Capture the cell that displays the provided text and extract its [X, Y] central coordinate. 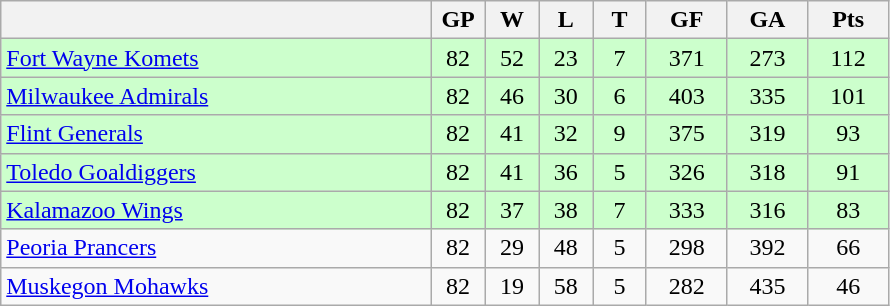
23 [566, 58]
58 [566, 286]
335 [768, 96]
GP [458, 20]
403 [686, 96]
Muskegon Mohawks [216, 286]
19 [512, 286]
Toledo Goaldiggers [216, 172]
282 [686, 286]
30 [566, 96]
91 [848, 172]
101 [848, 96]
316 [768, 210]
Pts [848, 20]
37 [512, 210]
66 [848, 248]
326 [686, 172]
333 [686, 210]
29 [512, 248]
L [566, 20]
48 [566, 248]
32 [566, 134]
9 [620, 134]
GF [686, 20]
298 [686, 248]
Milwaukee Admirals [216, 96]
318 [768, 172]
93 [848, 134]
W [512, 20]
112 [848, 58]
6 [620, 96]
83 [848, 210]
Kalamazoo Wings [216, 210]
371 [686, 58]
319 [768, 134]
T [620, 20]
435 [768, 286]
52 [512, 58]
Flint Generals [216, 134]
Fort Wayne Komets [216, 58]
375 [686, 134]
392 [768, 248]
GA [768, 20]
273 [768, 58]
36 [566, 172]
38 [566, 210]
Peoria Prancers [216, 248]
